Find where the given text appears and provide that cell's center as [X, Y] coordinate. 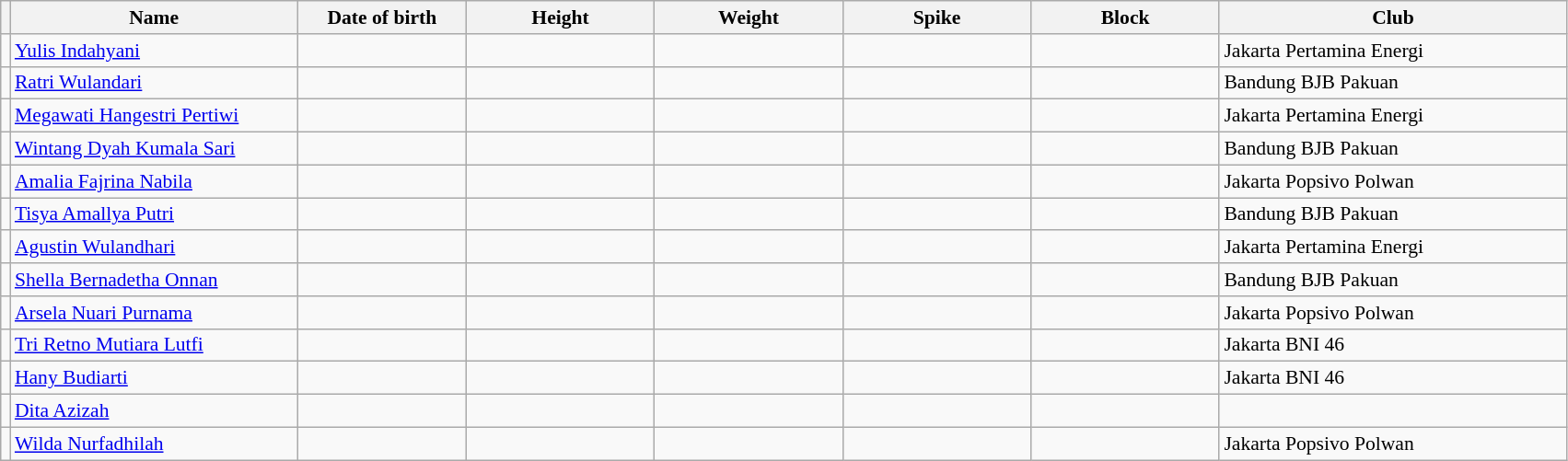
Tri Retno Mutiara Lutfi [155, 345]
Dita Azizah [155, 411]
Wintang Dyah Kumala Sari [155, 149]
Agustin Wulandhari [155, 248]
Block [1125, 17]
Hany Budiarti [155, 378]
Spike [937, 17]
Amalia Fajrina Nabila [155, 181]
Shella Bernadetha Onnan [155, 280]
Height [560, 17]
Ratri Wulandari [155, 83]
Date of birth [381, 17]
Club [1392, 17]
Arsela Nuari Purnama [155, 313]
Weight [749, 17]
Name [155, 17]
Wilda Nurfadhilah [155, 444]
Tisya Amallya Putri [155, 214]
Yulis Indahyani [155, 51]
Megawati Hangestri Pertiwi [155, 116]
